Pinpoint the cell where the given text exists, returning its (X, Y) midpoint coordinate. 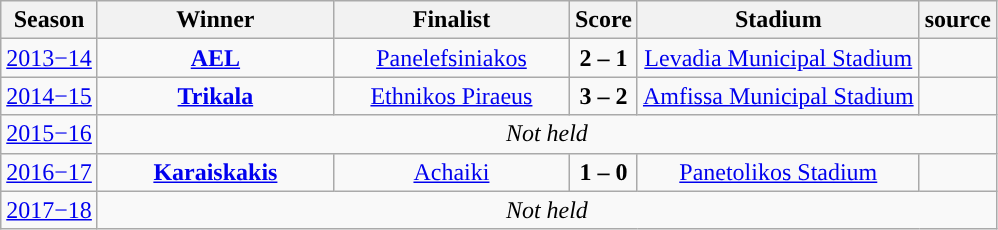
2013−14 (50, 58)
2016−17 (50, 172)
AEL (215, 58)
Score (603, 20)
Karaiskakis (215, 172)
1 – 0 (603, 172)
Trikala (215, 96)
2014−15 (50, 96)
source (958, 20)
Ethnikos Piraeus (451, 96)
Levadia Municipal Stadium (778, 58)
3 – 2 (603, 96)
Panelefsiniakos (451, 58)
Achaiki (451, 172)
Winner (215, 20)
Finalist (451, 20)
Stadium (778, 20)
Season (50, 20)
Panetolikos Stadium (778, 172)
2015−16 (50, 134)
2 – 1 (603, 58)
Amfissa Municipal Stadium (778, 96)
2017−18 (50, 210)
